For the text-containing cell, return its midpoint in (x, y) coordinate format. 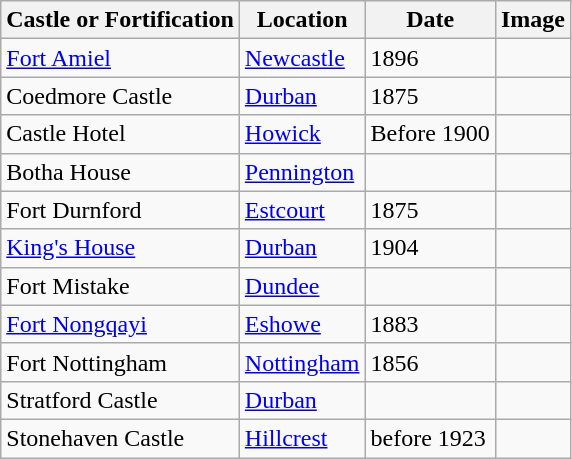
Fort Nottingham (120, 362)
Before 1900 (430, 134)
1896 (430, 58)
Hillcrest (302, 438)
Nottingham (302, 362)
Fort Amiel (120, 58)
Castle or Fortification (120, 20)
Stonehaven Castle (120, 438)
Fort Mistake (120, 286)
before 1923 (430, 438)
Date (430, 20)
Castle Hotel (120, 134)
1904 (430, 248)
Coedmore Castle (120, 96)
Fort Nongqayi (120, 324)
Newcastle (302, 58)
Fort Durnford (120, 210)
Location (302, 20)
Howick (302, 134)
Eshowe (302, 324)
Pennington (302, 172)
Estcourt (302, 210)
Image (532, 20)
Stratford Castle (120, 400)
King's House (120, 248)
1883 (430, 324)
1856 (430, 362)
Botha House (120, 172)
Dundee (302, 286)
